Scan for the cell matching the given text and deliver its [x, y] coordinate at center. 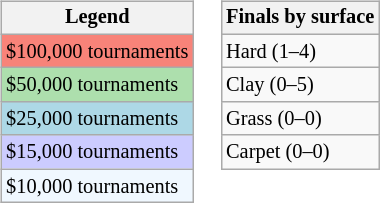
Hard (1–4) [300, 51]
Grass (0–0) [300, 119]
$25,000 tournaments [97, 119]
$15,000 tournaments [97, 152]
$50,000 tournaments [97, 85]
Finals by surface [300, 18]
Legend [97, 18]
Clay (0–5) [300, 85]
$100,000 tournaments [97, 51]
Carpet (0–0) [300, 152]
$10,000 tournaments [97, 186]
